Extract the [X, Y] coordinate from the center of the cell holding the provided text.  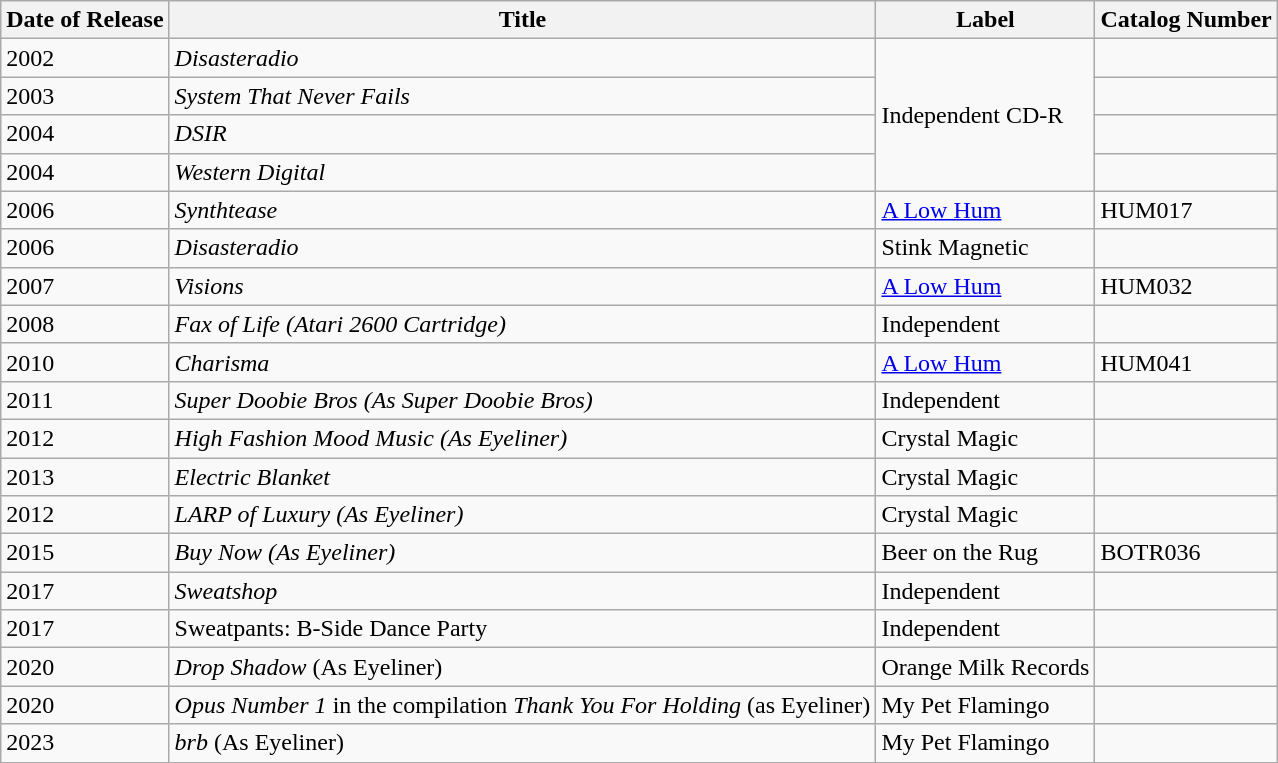
Western Digital [522, 172]
Orange Milk Records [986, 667]
High Fashion Mood Music (As Eyeliner) [522, 438]
brb (As Eyeliner) [522, 743]
HUM041 [1186, 362]
DSIR [522, 134]
2007 [85, 286]
Opus Number 1 in the compilation Thank You For Holding (as Eyeliner) [522, 705]
2003 [85, 96]
Visions [522, 286]
HUM017 [1186, 210]
2008 [85, 324]
Drop Shadow (As Eyeliner) [522, 667]
2013 [85, 477]
2023 [85, 743]
2002 [85, 58]
Buy Now (As Eyeliner) [522, 553]
Catalog Number [1186, 20]
2011 [85, 400]
Synthtease [522, 210]
Title [522, 20]
Sweatshop [522, 591]
Stink Magnetic [986, 248]
2015 [85, 553]
Charisma [522, 362]
Beer on the Rug [986, 553]
Super Doobie Bros (As Super Doobie Bros) [522, 400]
Label [986, 20]
Date of Release [85, 20]
HUM032 [1186, 286]
LARP of Luxury (As Eyeliner) [522, 515]
Electric Blanket [522, 477]
Fax of Life (Atari 2600 Cartridge) [522, 324]
Independent CD-R [986, 115]
Sweatpants: B-Side Dance Party [522, 629]
2010 [85, 362]
System That Never Fails [522, 96]
BOTR036 [1186, 553]
